Identify which cell holds the provided text, then report its (X, Y) central coordinate. 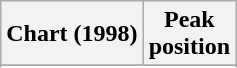
Peak position (189, 34)
Chart (1998) (72, 34)
